Scan for the cell matching the given text and deliver its (X, Y) coordinate at center. 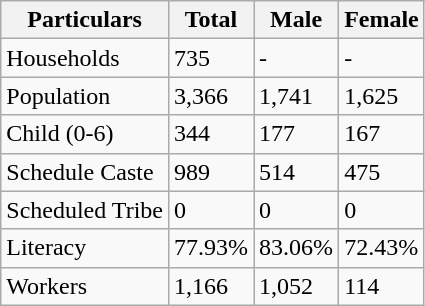
1,052 (296, 286)
1,625 (382, 96)
Particulars (85, 20)
114 (382, 286)
77.93% (210, 248)
167 (382, 134)
344 (210, 134)
Male (296, 20)
Child (0-6) (85, 134)
72.43% (382, 248)
Schedule Caste (85, 172)
735 (210, 58)
Female (382, 20)
83.06% (296, 248)
1,166 (210, 286)
Population (85, 96)
Literacy (85, 248)
1,741 (296, 96)
3,366 (210, 96)
514 (296, 172)
Total (210, 20)
Households (85, 58)
Scheduled Tribe (85, 210)
177 (296, 134)
475 (382, 172)
989 (210, 172)
Workers (85, 286)
